Capture the cell that displays the provided text and extract its [X, Y] central coordinate. 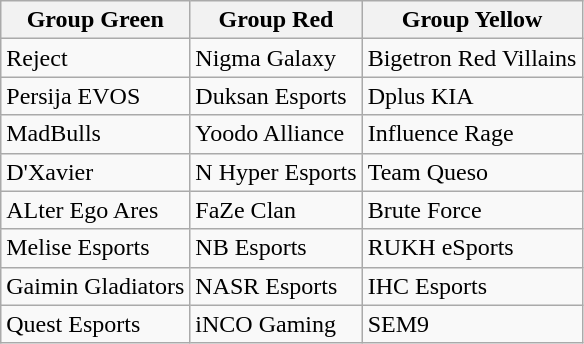
MadBulls [96, 134]
Brute Force [472, 210]
Nigma Galaxy [276, 58]
Reject [96, 58]
RUKH eSports [472, 248]
Influence Rage [472, 134]
FaZe Clan [276, 210]
NB Esports [276, 248]
Bigetron Red Villains [472, 58]
Quest Esports [96, 324]
Group Yellow [472, 20]
NASR Esports [276, 286]
Gaimin Gladiators [96, 286]
D'Xavier [96, 172]
N Hyper Esports [276, 172]
ALter Ego Ares [96, 210]
Team Queso [472, 172]
iNCO Gaming [276, 324]
IHC Esports [472, 286]
Group Red [276, 20]
Melise Esports [96, 248]
Persija EVOS [96, 96]
SEM9 [472, 324]
Yoodo Alliance [276, 134]
Duksan Esports [276, 96]
Dplus KIA [472, 96]
Group Green [96, 20]
